Identify which cell holds the provided text, then report its [X, Y] central coordinate. 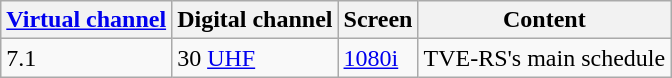
TVE-RS's main schedule [544, 58]
Content [544, 20]
Digital channel [255, 20]
30 UHF [255, 58]
Screen [378, 20]
1080i [378, 58]
7.1 [86, 58]
Virtual channel [86, 20]
